Find where the given text appears and provide that cell's center as (X, Y) coordinate. 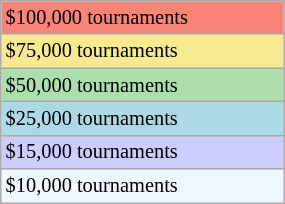
$100,000 tournaments (142, 17)
$25,000 tournaments (142, 118)
$10,000 tournaments (142, 186)
$50,000 tournaments (142, 85)
$75,000 tournaments (142, 51)
$15,000 tournaments (142, 152)
